Return the [X, Y] coordinate for the center point of the cell that contains the specified text.  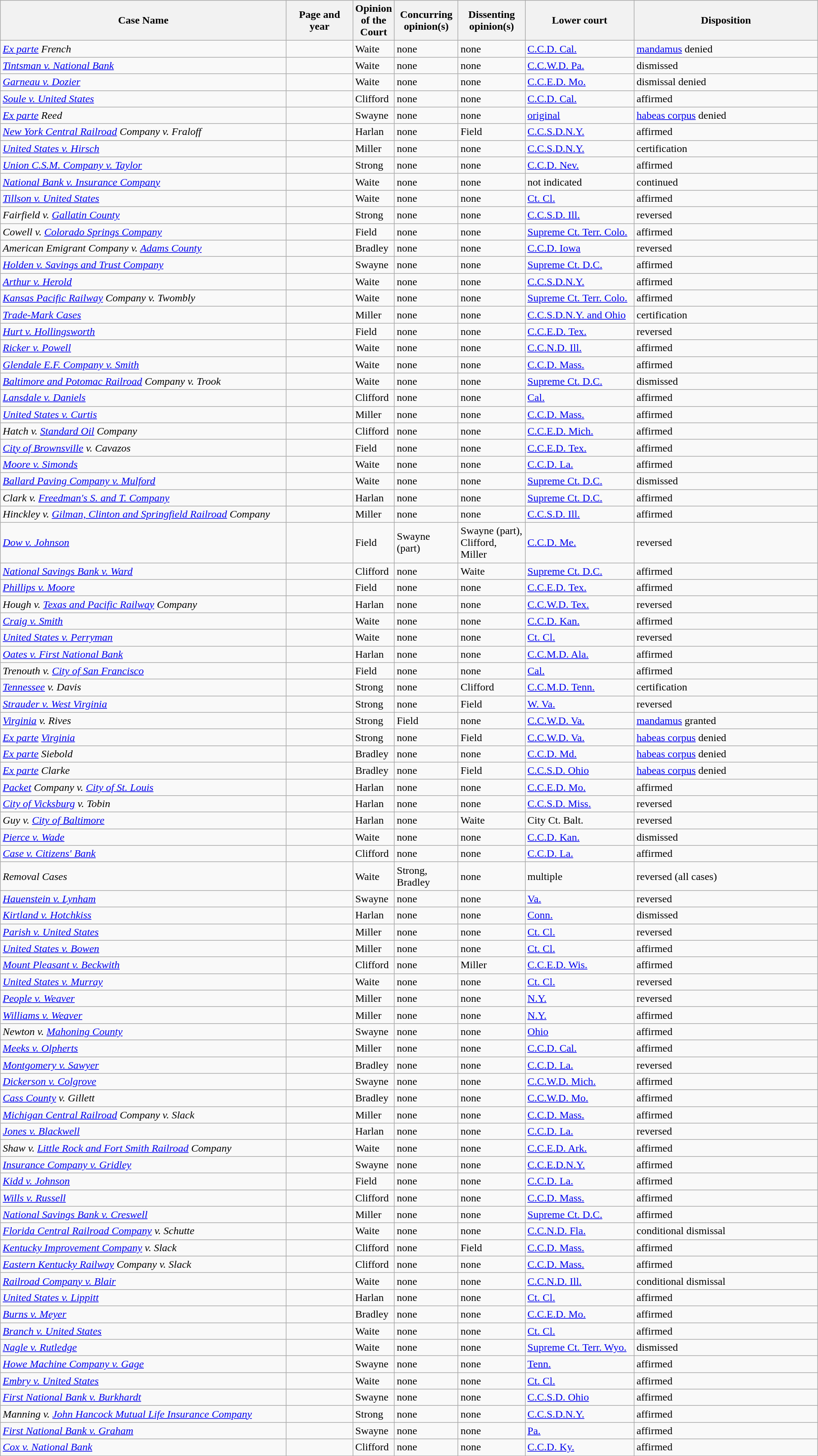
Tillson v. United States [143, 198]
Ex parte Clarke [143, 770]
Lansdale v. Daniels [143, 398]
Case v. Citizens' Bank [143, 854]
C.C.E.D. Wis. [580, 965]
Garneau v. Dozier [143, 82]
Burns v. Meyer [143, 1314]
Newton v. Mahoning County [143, 1032]
C.C.W.D. Tex. [580, 604]
Opinion of the Court [373, 21]
Manning v. John Hancock Mutual Life Insurance Company [143, 1414]
Hatch v. Standard Oil Company [143, 431]
Union C.S.M. Company v. Taylor [143, 165]
Railroad Company v. Blair [143, 1281]
Pierce v. Wade [143, 837]
Jones v. Blackwell [143, 1132]
Tintsman v. National Bank [143, 66]
Kidd v. Johnson [143, 1181]
United States v. Lippitt [143, 1297]
continued [726, 182]
Guy v. City of Baltimore [143, 821]
C.C.D. Md. [580, 754]
Wills v. Russell [143, 1198]
Moore v. Simonds [143, 464]
C.C.D. Ky. [580, 1447]
not indicated [580, 182]
Dissenting opinion(s) [491, 21]
Kentucky Improvement Company v. Slack [143, 1248]
Ex parte French [143, 49]
C.C.S.D. Miss. [580, 804]
Page and year [319, 21]
Disposition [726, 21]
Cass County v. Gillett [143, 1098]
Strong, Bradley [426, 876]
Soule v. United States [143, 99]
Howe Machine Company v. Gage [143, 1364]
Insurance Company v. Gridley [143, 1165]
Concurring opinion(s) [426, 21]
Michigan Central Railroad Company v. Slack [143, 1115]
C.C.E.D.N.Y. [580, 1165]
Hauenstein v. Lynham [143, 899]
C.C.S.D.N.Y. and Ohio [580, 315]
Ballard Paving Company v. Mulford [143, 481]
mandamus granted [726, 721]
Embry v. United States [143, 1381]
C.C.N.D. Fla. [580, 1231]
W. Va. [580, 704]
Swayne (part) [426, 543]
Ricker v. Powell [143, 348]
Fairfield v. Gallatin County [143, 215]
Baltimore and Potomac Railroad Company v. Trook [143, 381]
Supreme Ct. Terr. Wyo. [580, 1348]
Pa. [580, 1431]
Craig v. Smith [143, 621]
Florida Central Railroad Company v. Schutte [143, 1231]
United States v. Perryman [143, 638]
Montgomery v. Sawyer [143, 1065]
Virginia v. Rives [143, 721]
Kirtland v. Hotchkiss [143, 915]
C.C.D. Me. [580, 543]
Shaw v. Little Rock and Fort Smith Railroad Company [143, 1148]
C.C.D. Iowa [580, 248]
Branch v. United States [143, 1331]
Packet Company v. City of St. Louis [143, 787]
Ex parte Siebold [143, 754]
Ohio [580, 1032]
Arthur v. Herold [143, 282]
Tennessee v. Davis [143, 687]
Eastern Kentucky Railway Company v. Slack [143, 1264]
Swayne (part), Clifford, Miller [491, 543]
First National Bank v. Burkhardt [143, 1397]
Cox v. National Bank [143, 1447]
Phillips v. Moore [143, 588]
C.C.E.D. Mich. [580, 431]
Removal Cases [143, 876]
United States v. Hirsch [143, 148]
Kansas Pacific Railway Company v. Twombly [143, 298]
C.C.W.D. Mich. [580, 1082]
National Savings Bank v. Ward [143, 571]
C.C.M.D. Ala. [580, 654]
Ex parte Virginia [143, 737]
Hinckley v. Gilman, Clinton and Springfield Railroad Company [143, 514]
Hurt v. Hollingsworth [143, 331]
multiple [580, 876]
American Emigrant Company v. Adams County [143, 248]
dismissal denied [726, 82]
National Bank v. Insurance Company [143, 182]
C.C.W.D. Mo. [580, 1098]
reversed (all cases) [726, 876]
Cowell v. Colorado Springs Company [143, 232]
Oates v. First National Bank [143, 654]
New York Central Railroad Company v. Fraloff [143, 132]
First National Bank v. Graham [143, 1431]
C.C.M.D. Tenn. [580, 687]
Williams v. Weaver [143, 1015]
Parish v. United States [143, 932]
National Savings Bank v. Creswell [143, 1214]
Glendale E.F. Company v. Smith [143, 365]
Trade-Mark Cases [143, 315]
Clark v. Freedman's S. and T. Company [143, 497]
United States v. Bowen [143, 949]
United States v. Curtis [143, 414]
City of Brownsville v. Cavazos [143, 448]
Strauder v. West Virginia [143, 704]
C.C.D. Nev. [580, 165]
City Ct. Balt. [580, 821]
Va. [580, 899]
Trenouth v. City of San Francisco [143, 671]
mandamus denied [726, 49]
City of Vicksburg v. Tobin [143, 804]
People v. Weaver [143, 998]
Lower court [580, 21]
original [580, 115]
Conn. [580, 915]
United States v. Murray [143, 982]
Dickerson v. Colgrove [143, 1082]
Hough v. Texas and Pacific Railway Company [143, 604]
Dow v. Johnson [143, 543]
Holden v. Savings and Trust Company [143, 265]
Mount Pleasant v. Beckwith [143, 965]
Tenn. [580, 1364]
Case Name [143, 21]
Nagle v. Rutledge [143, 1348]
Meeks v. Olpherts [143, 1048]
Ex parte Reed [143, 115]
C.C.E.D. Ark. [580, 1148]
C.C.W.D. Pa. [580, 66]
